Scan for the cell matching the given text and deliver its (x, y) coordinate at center. 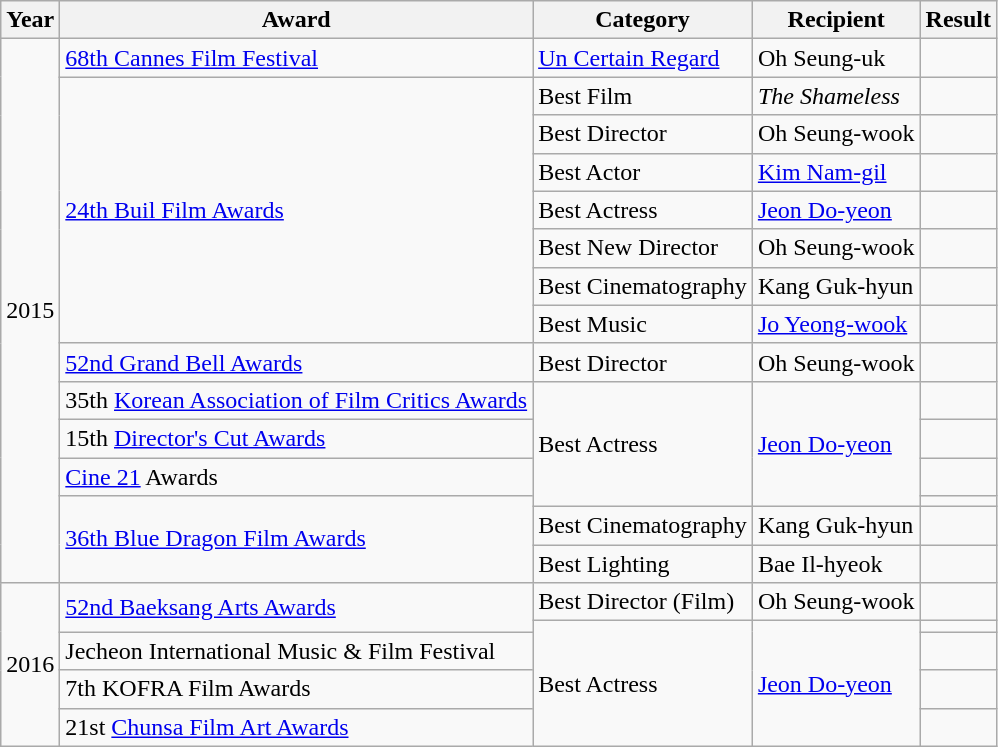
52nd Grand Bell Awards (296, 362)
7th KOFRA Film Awards (296, 689)
35th Korean Association of Film Critics Awards (296, 400)
Kim Nam-gil (836, 172)
Result (958, 20)
Best Music (643, 324)
Cine 21 Awards (296, 477)
52nd Baeksang Arts Awards (296, 608)
Year (30, 20)
21st Chunsa Film Art Awards (296, 727)
Best Director (Film) (643, 602)
Jo Yeong-wook (836, 324)
Bae Il-hyeok (836, 564)
Award (296, 20)
36th Blue Dragon Film Awards (296, 540)
Best Lighting (643, 564)
2016 (30, 664)
Recipient (836, 20)
Best New Director (643, 248)
15th Director's Cut Awards (296, 438)
Best Film (643, 96)
Un Certain Regard (643, 58)
24th Buil Film Awards (296, 210)
2015 (30, 311)
The Shameless (836, 96)
Best Actor (643, 172)
Oh Seung-uk (836, 58)
Jecheon International Music & Film Festival (296, 651)
68th Cannes Film Festival (296, 58)
Category (643, 20)
